Capture the cell that displays the provided text and extract its [x, y] central coordinate. 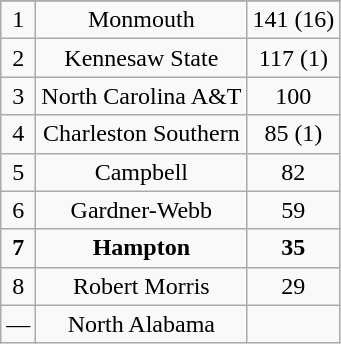
117 (1) [294, 58]
Kennesaw State [142, 58]
North Carolina A&T [142, 96]
85 (1) [294, 134]
— [18, 324]
North Alabama [142, 324]
Hampton [142, 248]
Robert Morris [142, 286]
4 [18, 134]
Gardner-Webb [142, 210]
59 [294, 210]
7 [18, 248]
Monmouth [142, 20]
3 [18, 96]
82 [294, 172]
35 [294, 248]
2 [18, 58]
8 [18, 286]
Charleston Southern [142, 134]
141 (16) [294, 20]
1 [18, 20]
100 [294, 96]
29 [294, 286]
6 [18, 210]
5 [18, 172]
Campbell [142, 172]
